For the text-containing cell, return its midpoint in (x, y) coordinate format. 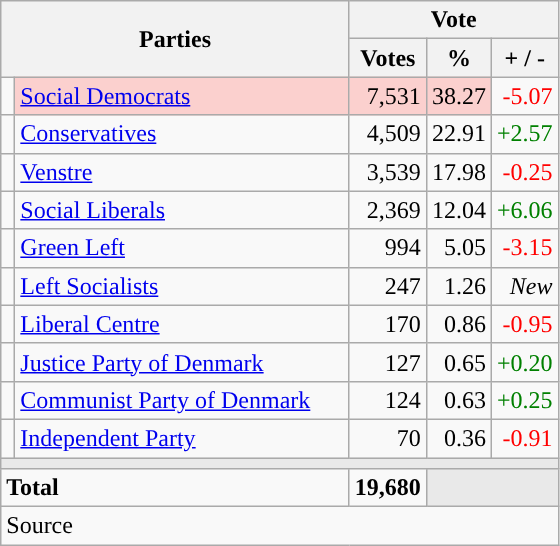
22.91 (458, 134)
+2.57 (524, 134)
Social Democrats (182, 96)
Venstre (182, 172)
0.36 (458, 438)
70 (388, 438)
Source (280, 526)
3,539 (388, 172)
Votes (388, 58)
Parties (176, 39)
2,369 (388, 210)
38.27 (458, 96)
127 (388, 362)
17.98 (458, 172)
Total (176, 488)
+6.06 (524, 210)
7,531 (388, 96)
19,680 (388, 488)
-0.91 (524, 438)
4,509 (388, 134)
+ / - (524, 58)
994 (388, 248)
170 (388, 324)
12.04 (458, 210)
+0.20 (524, 362)
Liberal Centre (182, 324)
+0.25 (524, 400)
Vote (454, 20)
Green Left (182, 248)
New (524, 286)
Justice Party of Denmark (182, 362)
% (458, 58)
-0.25 (524, 172)
0.63 (458, 400)
Conservatives (182, 134)
1.26 (458, 286)
5.05 (458, 248)
-0.95 (524, 324)
-5.07 (524, 96)
-3.15 (524, 248)
Communist Party of Denmark (182, 400)
124 (388, 400)
Left Socialists (182, 286)
Social Liberals (182, 210)
247 (388, 286)
0.86 (458, 324)
0.65 (458, 362)
Independent Party (182, 438)
